For the text-containing cell, return its midpoint in [X, Y] coordinate format. 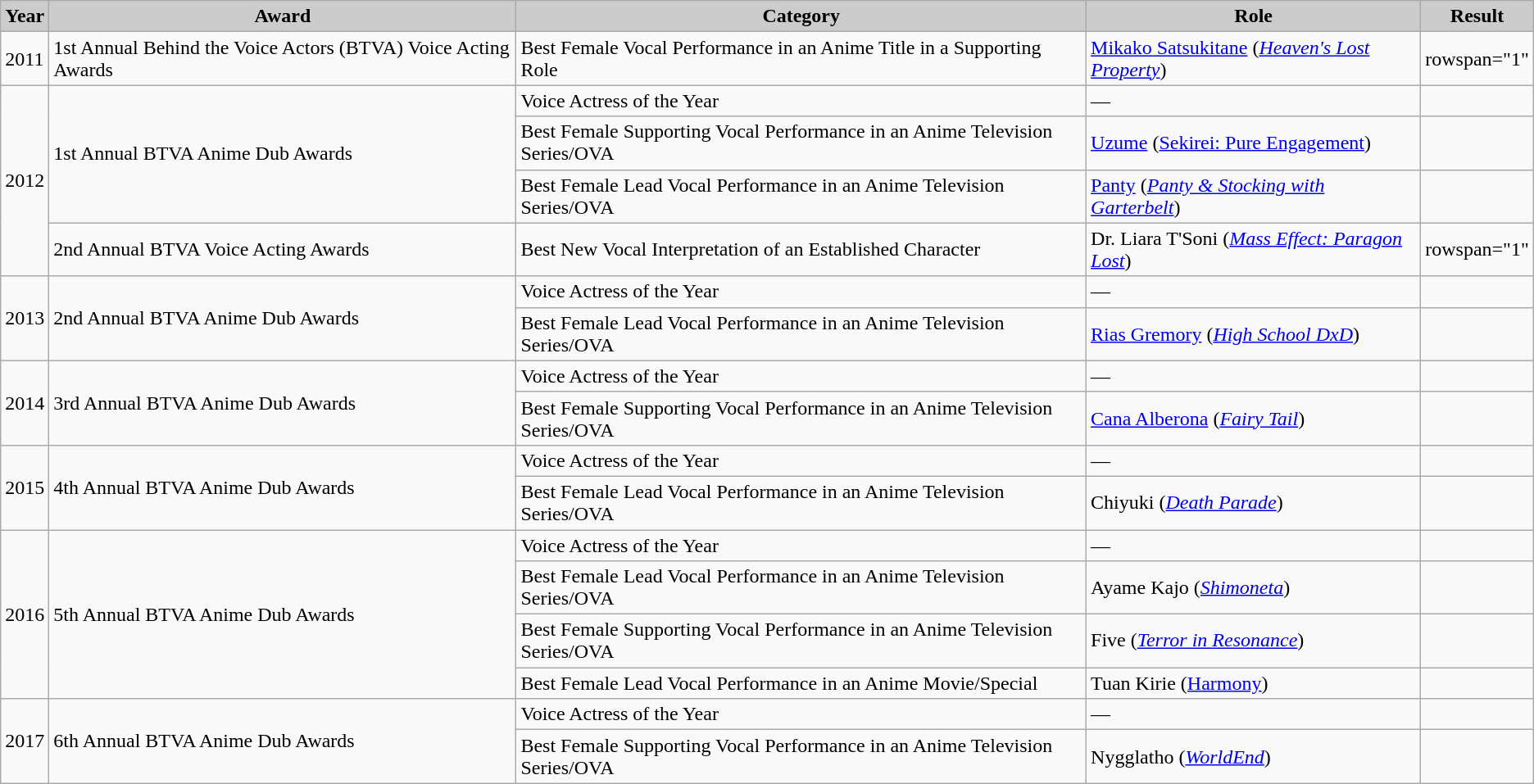
Category [801, 16]
Best Female Vocal Performance in an Anime Title in a Supporting Role [801, 59]
Cana Alberona (Fairy Tail) [1254, 418]
1st Annual BTVA Anime Dub Awards [283, 154]
Role [1254, 16]
2nd Annual BTVA Voice Acting Awards [283, 249]
Rias Gremory (High School DxD) [1254, 334]
Best New Vocal Interpretation of an Established Character [801, 249]
5th Annual BTVA Anime Dub Awards [283, 614]
Tuan Kirie (Harmony) [1254, 683]
2015 [25, 487]
2012 [25, 180]
2017 [25, 741]
6th Annual BTVA Anime Dub Awards [283, 741]
Mikako Satsukitane (Heaven's Lost Property) [1254, 59]
1st Annual Behind the Voice Actors (BTVA) Voice Acting Awards [283, 59]
Year [25, 16]
Result [1477, 16]
Best Female Lead Vocal Performance in an Anime Movie/Special [801, 683]
Nygglatho (WorldEnd) [1254, 757]
Award [283, 16]
2016 [25, 614]
Uzume (Sekirei: Pure Engagement) [1254, 143]
4th Annual BTVA Anime Dub Awards [283, 487]
Dr. Liara T'Soni (Mass Effect: Paragon Lost) [1254, 249]
3rd Annual BTVA Anime Dub Awards [283, 403]
2014 [25, 403]
2013 [25, 318]
2011 [25, 59]
Panty (Panty & Stocking with Garterbelt) [1254, 197]
2nd Annual BTVA Anime Dub Awards [283, 318]
Five (Terror in Resonance) [1254, 641]
Ayame Kajo (Shimoneta) [1254, 588]
Chiyuki (Death Parade) [1254, 503]
